Pinpoint the cell where the given text exists, returning its (x, y) midpoint coordinate. 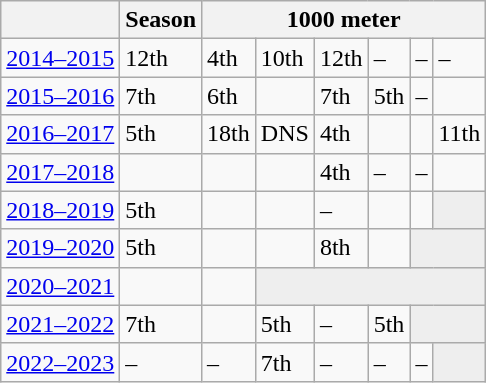
2017–2018 (60, 172)
1000 meter (344, 20)
18th (229, 134)
8th (341, 248)
2016–2017 (60, 134)
2014–2015 (60, 58)
Season (161, 20)
DNS (284, 134)
6th (229, 96)
2022–2023 (60, 362)
2021–2022 (60, 324)
2015–2016 (60, 96)
2020–2021 (60, 286)
10th (284, 58)
11th (460, 134)
2019–2020 (60, 248)
2018–2019 (60, 210)
